Determine the [x, y] coordinate at the center of the cell enclosing the given text.  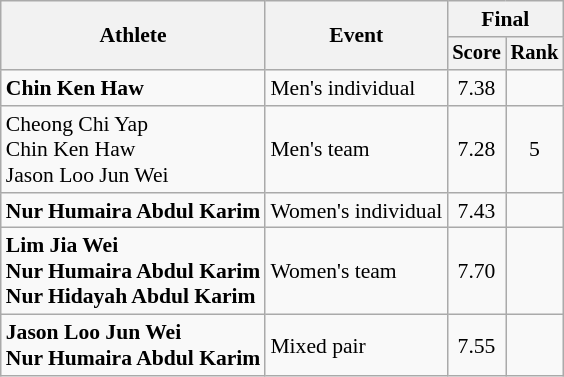
Lim Jia WeiNur Humaira Abdul KarimNur Hidayah Abdul Karim [134, 272]
Event [356, 36]
Mixed pair [356, 346]
Women's individual [356, 211]
7.55 [476, 346]
7.43 [476, 211]
7.38 [476, 88]
Chin Ken Haw [134, 88]
Rank [535, 54]
Jason Loo Jun WeiNur Humaira Abdul Karim [134, 346]
Men's individual [356, 88]
7.28 [476, 150]
Nur Humaira Abdul Karim [134, 211]
7.70 [476, 272]
Women's team [356, 272]
Score [476, 54]
Men's team [356, 150]
5 [535, 150]
Cheong Chi YapChin Ken HawJason Loo Jun Wei [134, 150]
Final [505, 19]
Athlete [134, 36]
